Return the (x, y) coordinate for the center point of the cell that contains the specified text.  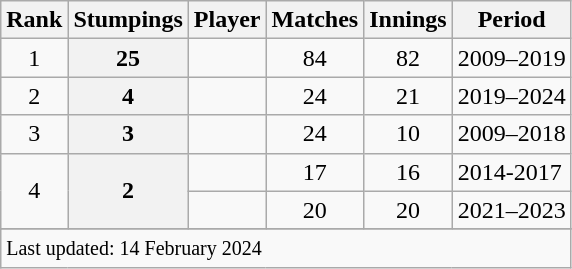
10 (408, 134)
Last updated: 14 February 2024 (286, 248)
Matches (315, 20)
2021–2023 (512, 210)
2009–2018 (512, 134)
16 (408, 172)
17 (315, 172)
25 (128, 58)
Stumpings (128, 20)
82 (408, 58)
Rank (34, 20)
Period (512, 20)
2009–2019 (512, 58)
84 (315, 58)
Innings (408, 20)
Player (227, 20)
1 (34, 58)
2019–2024 (512, 96)
21 (408, 96)
2014-2017 (512, 172)
